Extract the [x, y] coordinate from the center of the cell holding the provided text.  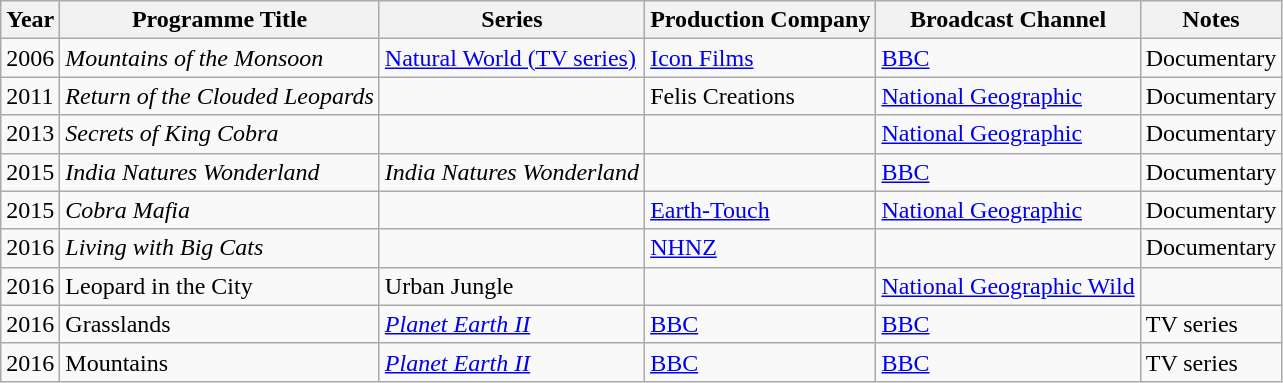
Broadcast Channel [1008, 20]
Notes [1211, 20]
National Geographic Wild [1008, 286]
Felis Creations [760, 96]
2006 [30, 58]
Icon Films [760, 58]
Secrets of King Cobra [220, 134]
2013 [30, 134]
2011 [30, 96]
Natural World (TV series) [512, 58]
Grasslands [220, 324]
Production Company [760, 20]
Cobra Mafia [220, 210]
Leopard in the City [220, 286]
NHNZ [760, 248]
Urban Jungle [512, 286]
Series [512, 20]
Living with Big Cats [220, 248]
Year [30, 20]
Earth-Touch [760, 210]
Return of the Clouded Leopards [220, 96]
Mountains [220, 362]
Mountains of the Monsoon [220, 58]
Programme Title [220, 20]
